Find where the given text appears and provide that cell's center as (X, Y) coordinate. 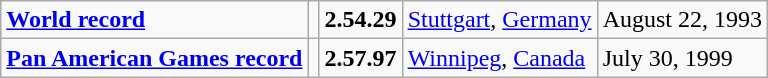
World record (154, 20)
2.57.97 (360, 58)
Pan American Games record (154, 58)
August 22, 1993 (682, 20)
Winnipeg, Canada (500, 58)
July 30, 1999 (682, 58)
Stuttgart, Germany (500, 20)
2.54.29 (360, 20)
